For the text-containing cell, return its midpoint in (X, Y) coordinate format. 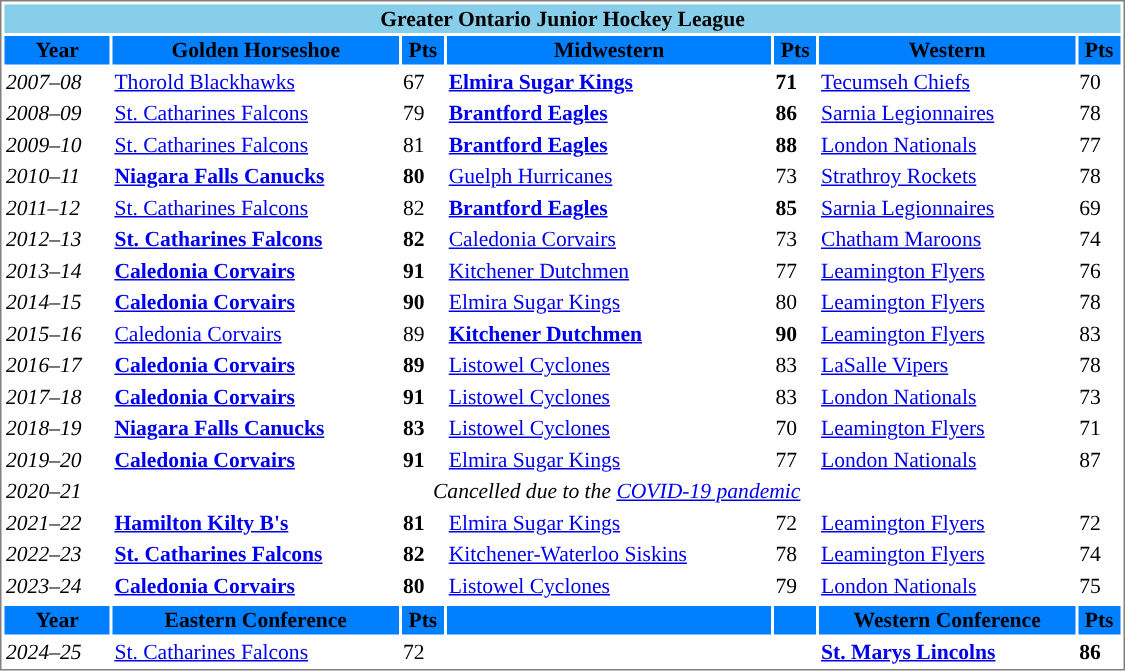
Eastern Conference (256, 620)
Thorold Blackhawks (256, 82)
St. Marys Lincolns (948, 652)
2013–14 (56, 270)
2014–15 (56, 302)
85 (796, 208)
2011–12 (56, 208)
Golden Horseshoe (256, 50)
2010–11 (56, 176)
2020–21 (56, 491)
2012–13 (56, 239)
Western Conference (948, 620)
2015–16 (56, 334)
Tecumseh Chiefs (948, 82)
Midwestern (609, 50)
2016–17 (56, 365)
69 (1100, 208)
2019–20 (56, 460)
87 (1100, 460)
2023–24 (56, 586)
2008–09 (56, 113)
2009–10 (56, 144)
2024–25 (56, 652)
2021–22 (56, 522)
Strathroy Rockets (948, 176)
Guelph Hurricanes (609, 176)
2007–08 (56, 82)
Chatham Maroons (948, 239)
LaSalle Vipers (948, 365)
2022–23 (56, 554)
Western (948, 50)
2017–18 (56, 396)
76 (1100, 270)
88 (796, 144)
Cancelled due to the COVID-19 pandemic (617, 491)
Kitchener-Waterloo Siskins (609, 554)
Hamilton Kilty B's (256, 522)
67 (424, 82)
2018–19 (56, 428)
75 (1100, 586)
Greater Ontario Junior Hockey League (562, 18)
